Identify which cell holds the provided text, then report its (X, Y) central coordinate. 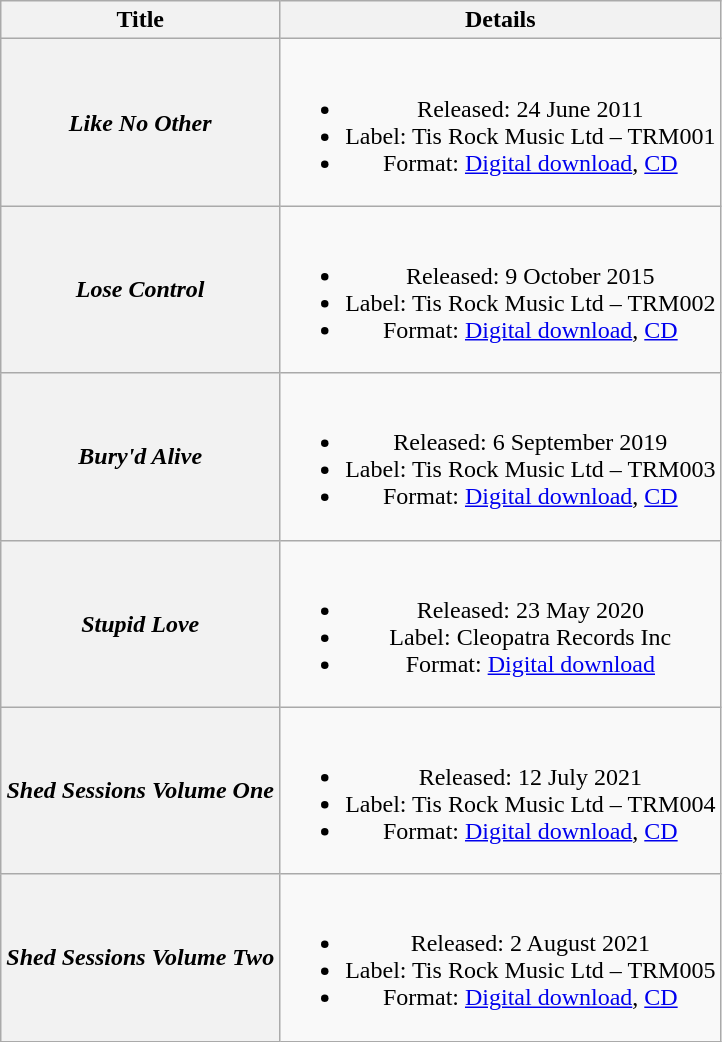
Like No Other (140, 122)
Details (500, 20)
Released: 9 October 2015Label: Tis Rock Music Ltd – TRM002Format: Digital download, CD (500, 290)
Released: 6 September 2019Label: Tis Rock Music Ltd – TRM003Format: Digital download, CD (500, 456)
Title (140, 20)
Released: 2 August 2021Label: Tis Rock Music Ltd – TRM005Format: Digital download, CD (500, 958)
Released: 24 June 2011Label: Tis Rock Music Ltd – TRM001Format: Digital download, CD (500, 122)
Bury'd Alive (140, 456)
Shed Sessions Volume One (140, 790)
Lose Control (140, 290)
Stupid Love (140, 624)
Released: 12 July 2021Label: Tis Rock Music Ltd – TRM004Format: Digital download, CD (500, 790)
Released: 23 May 2020Label: Cleopatra Records IncFormat: Digital download (500, 624)
Shed Sessions Volume Two (140, 958)
